Output the [X, Y] coordinate of the center of the cell containing the given text.  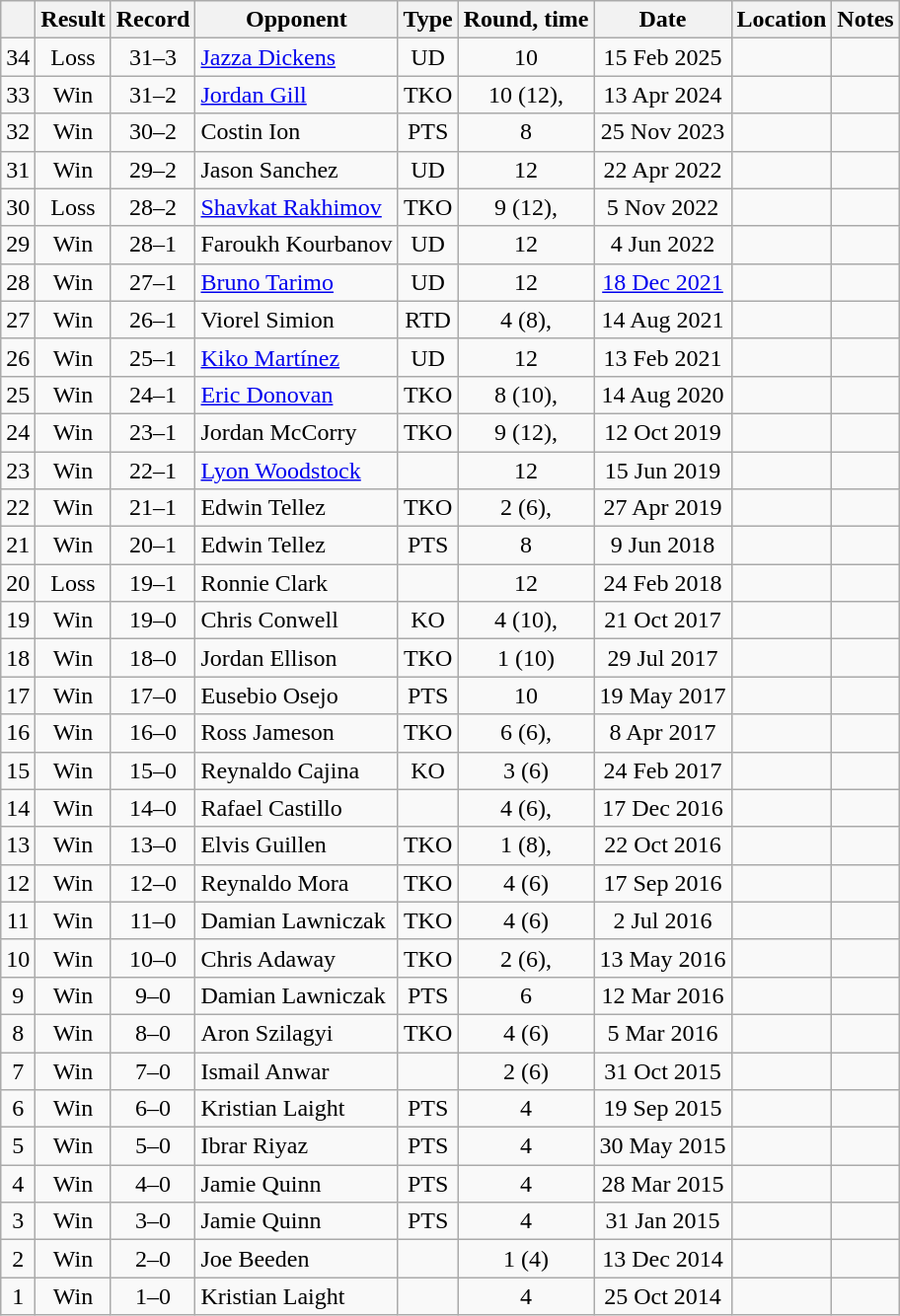
Ross Jameson [296, 733]
25 [18, 395]
33 [18, 95]
22 [18, 508]
29–2 [153, 170]
Costin Ion [296, 132]
28 [18, 282]
Date [663, 20]
Eusebio Osejo [296, 695]
26–1 [153, 320]
Joe Beeden [296, 1259]
14 [18, 808]
8 Apr 2017 [663, 733]
31 Jan 2015 [663, 1221]
20–1 [153, 546]
22 Apr 2022 [663, 170]
3 (6) [526, 770]
Bruno Tarimo [296, 282]
1–0 [153, 1296]
Jordan Ellison [296, 658]
10–0 [153, 958]
30–2 [153, 132]
24 Feb 2017 [663, 770]
Faroukh Kourbanov [296, 245]
8 (10), [526, 395]
17–0 [153, 695]
6 (6), [526, 733]
8–0 [153, 1033]
4 (6), [526, 808]
18 Dec 2021 [663, 282]
Kiko Martínez [296, 357]
1 (8), [526, 845]
22–1 [153, 471]
Location [782, 20]
Result [73, 20]
12 Oct 2019 [663, 432]
7 [18, 1070]
Reynaldo Mora [296, 883]
28 Mar 2015 [663, 1184]
15 [18, 770]
25 Nov 2023 [663, 132]
14 Aug 2020 [663, 395]
3–0 [153, 1221]
12–0 [153, 883]
18–0 [153, 658]
24–1 [153, 395]
27 [18, 320]
2 [18, 1259]
Round, time [526, 20]
4–0 [153, 1184]
9 [18, 995]
Chris Adaway [296, 958]
Shavkat Rakhimov [296, 207]
5 Nov 2022 [663, 207]
19 [18, 621]
24 Feb 2018 [663, 583]
Elvis Guillen [296, 845]
15–0 [153, 770]
22 Oct 2016 [663, 845]
Reynaldo Cajina [296, 770]
34 [18, 57]
6–0 [153, 1109]
13 [18, 845]
5 Mar 2016 [663, 1033]
4 (10), [526, 621]
11–0 [153, 920]
RTD [428, 320]
30 [18, 207]
19 Sep 2015 [663, 1109]
Aron Szilagyi [296, 1033]
1 [18, 1296]
27–1 [153, 282]
28–1 [153, 245]
1 (4) [526, 1259]
31 Oct 2015 [663, 1070]
3 [18, 1221]
Lyon Woodstock [296, 471]
16–0 [153, 733]
30 May 2015 [663, 1146]
15 Feb 2025 [663, 57]
32 [18, 132]
21 [18, 546]
Opponent [296, 20]
7–0 [153, 1070]
13–0 [153, 845]
Jason Sanchez [296, 170]
13 Apr 2024 [663, 95]
17 Sep 2016 [663, 883]
29 [18, 245]
2 Jul 2016 [663, 920]
Ibrar Riyaz [296, 1146]
23 [18, 471]
24 [18, 432]
18 [18, 658]
Eric Donovan [296, 395]
21 Oct 2017 [663, 621]
4 (8), [526, 320]
10 (12), [526, 95]
17 [18, 695]
19–1 [153, 583]
26 [18, 357]
31 [18, 170]
29 Jul 2017 [663, 658]
19 May 2017 [663, 695]
20 [18, 583]
2 (6) [526, 1070]
13 May 2016 [663, 958]
19–0 [153, 621]
25 Oct 2014 [663, 1296]
Jordan Gill [296, 95]
5–0 [153, 1146]
Record [153, 20]
4 Jun 2022 [663, 245]
27 Apr 2019 [663, 508]
Ismail Anwar [296, 1070]
13 Dec 2014 [663, 1259]
23–1 [153, 432]
1 (10) [526, 658]
14–0 [153, 808]
11 [18, 920]
Rafael Castillo [296, 808]
5 [18, 1146]
12 Mar 2016 [663, 995]
28–2 [153, 207]
16 [18, 733]
Type [428, 20]
9–0 [153, 995]
25–1 [153, 357]
Viorel Simion [296, 320]
Jazza Dickens [296, 57]
21–1 [153, 508]
17 Dec 2016 [663, 808]
Notes [865, 20]
2–0 [153, 1259]
15 Jun 2019 [663, 471]
Ronnie Clark [296, 583]
Jordan McCorry [296, 432]
31–2 [153, 95]
9 Jun 2018 [663, 546]
31–3 [153, 57]
13 Feb 2021 [663, 357]
14 Aug 2021 [663, 320]
Chris Conwell [296, 621]
